Find where the given text appears and provide that cell's center as [X, Y] coordinate. 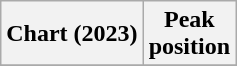
Peakposition [189, 34]
Chart (2023) [72, 34]
